Identify which cell holds the provided text, then report its [x, y] central coordinate. 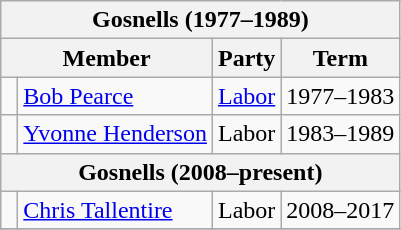
Yvonne Henderson [116, 134]
Gosnells (2008–present) [200, 172]
Gosnells (1977–1989) [200, 20]
Term [340, 58]
Bob Pearce [116, 96]
Party [246, 58]
1977–1983 [340, 96]
2008–2017 [340, 210]
1983–1989 [340, 134]
Member [107, 58]
Chris Tallentire [116, 210]
